Capture the cell that displays the provided text and extract its [X, Y] central coordinate. 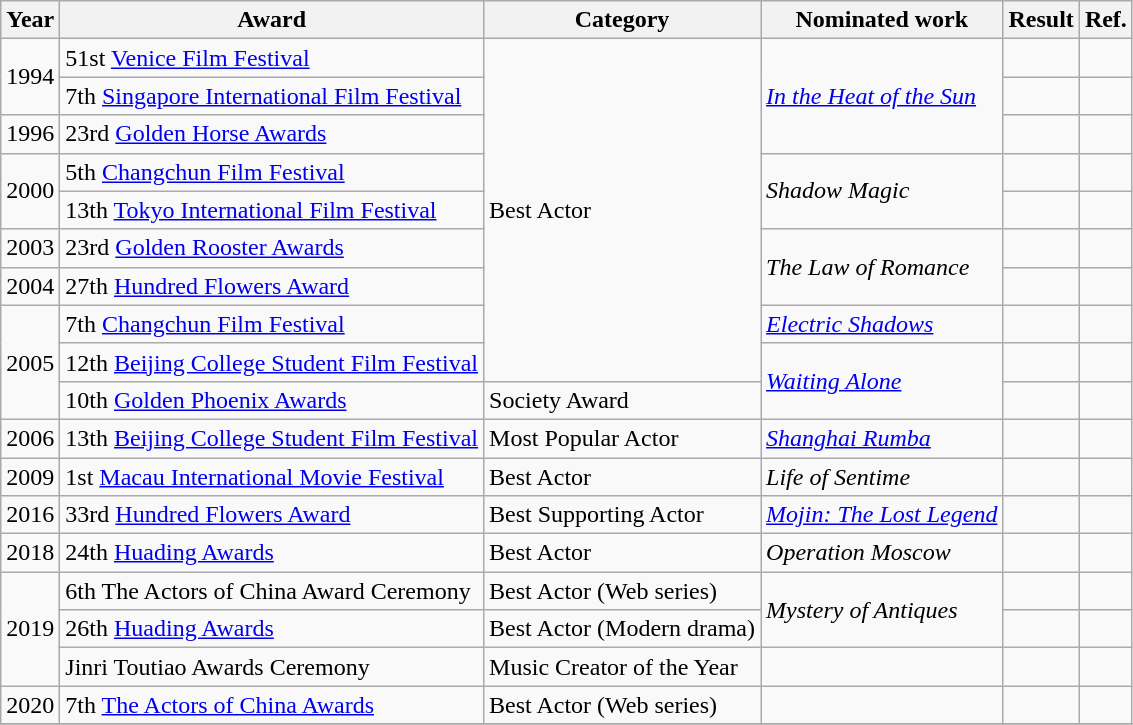
2018 [30, 553]
7th Singapore International Film Festival [272, 96]
Year [30, 20]
Life of Sentime [882, 477]
2004 [30, 286]
Result [1041, 20]
2020 [30, 705]
Mojin: The Lost Legend [882, 515]
13th Beijing College Student Film Festival [272, 438]
1st Macau International Movie Festival [272, 477]
1994 [30, 77]
1996 [30, 134]
Operation Moscow [882, 553]
51st Venice Film Festival [272, 58]
23rd Golden Horse Awards [272, 134]
2000 [30, 191]
Waiting Alone [882, 381]
Best Actor (Modern drama) [622, 629]
2003 [30, 248]
Ref. [1106, 20]
2019 [30, 629]
23rd Golden Rooster Awards [272, 248]
Jinri Toutiao Awards Ceremony [272, 667]
10th Golden Phoenix Awards [272, 400]
33rd Hundred Flowers Award [272, 515]
6th The Actors of China Award Ceremony [272, 591]
Category [622, 20]
Best Supporting Actor [622, 515]
7th Changchun Film Festival [272, 324]
In the Heat of the Sun [882, 96]
Shanghai Rumba [882, 438]
24th Huading Awards [272, 553]
13th Tokyo International Film Festival [272, 210]
12th Beijing College Student Film Festival [272, 362]
7th The Actors of China Awards [272, 705]
Most Popular Actor [622, 438]
Music Creator of the Year [622, 667]
2016 [30, 515]
27th Hundred Flowers Award [272, 286]
Shadow Magic [882, 191]
5th Changchun Film Festival [272, 172]
Electric Shadows [882, 324]
Nominated work [882, 20]
2005 [30, 362]
Mystery of Antiques [882, 610]
26th Huading Awards [272, 629]
2009 [30, 477]
The Law of Romance [882, 267]
Award [272, 20]
Society Award [622, 400]
2006 [30, 438]
